Return the [x, y] coordinate for the center point of the cell that contains the specified text.  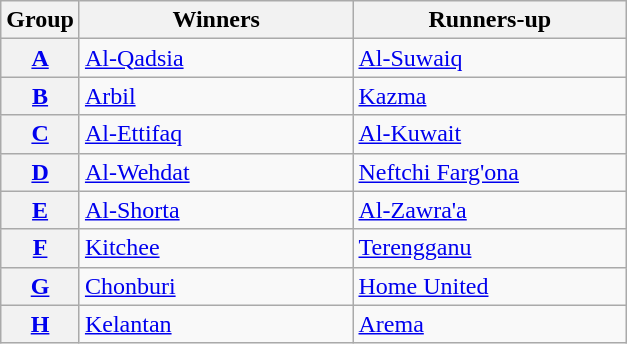
Kelantan [216, 324]
D [40, 172]
H [40, 324]
Arbil [216, 96]
Al-Qadsia [216, 58]
Winners [216, 20]
Al-Suwaiq [490, 58]
Home United [490, 286]
G [40, 286]
Neftchi Farg'ona [490, 172]
Al-Zawra'a [490, 210]
Al-Wehdat [216, 172]
Chonburi [216, 286]
Runners-up [490, 20]
Terengganu [490, 248]
C [40, 134]
A [40, 58]
Kitchee [216, 248]
E [40, 210]
B [40, 96]
Al-Ettifaq [216, 134]
Kazma [490, 96]
F [40, 248]
Group [40, 20]
Al-Kuwait [490, 134]
Arema [490, 324]
Al-Shorta [216, 210]
